Scan for the cell matching the given text and deliver its (X, Y) coordinate at center. 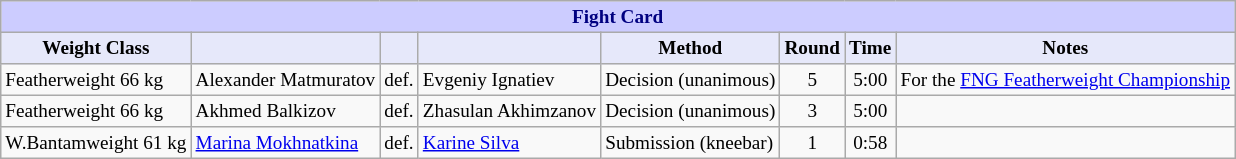
W.Bantamweight 61 kg (96, 143)
Weight Class (96, 48)
Fight Card (618, 17)
Akhmed Balkizov (286, 111)
1 (812, 143)
Evgeniy Ignatiev (509, 80)
5 (812, 80)
Marina Mokhnatkina (286, 143)
3 (812, 111)
Submission (kneebar) (690, 143)
Time (870, 48)
0:58 (870, 143)
Notes (1066, 48)
Method (690, 48)
Zhasulan Akhimzanov (509, 111)
Round (812, 48)
Alexander Matmuratov (286, 80)
Karine Silva (509, 143)
For the FNG Featherweight Championship (1066, 80)
